For the text-containing cell, return its midpoint in [x, y] coordinate format. 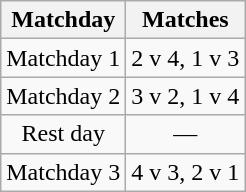
3 v 2, 1 v 4 [186, 96]
Matchday 3 [64, 172]
Matchday 1 [64, 58]
2 v 4, 1 v 3 [186, 58]
Matchday 2 [64, 96]
Matches [186, 20]
Rest day [64, 134]
4 v 3, 2 v 1 [186, 172]
Matchday [64, 20]
— [186, 134]
